Return (X, Y) of the center of cell containing provided text 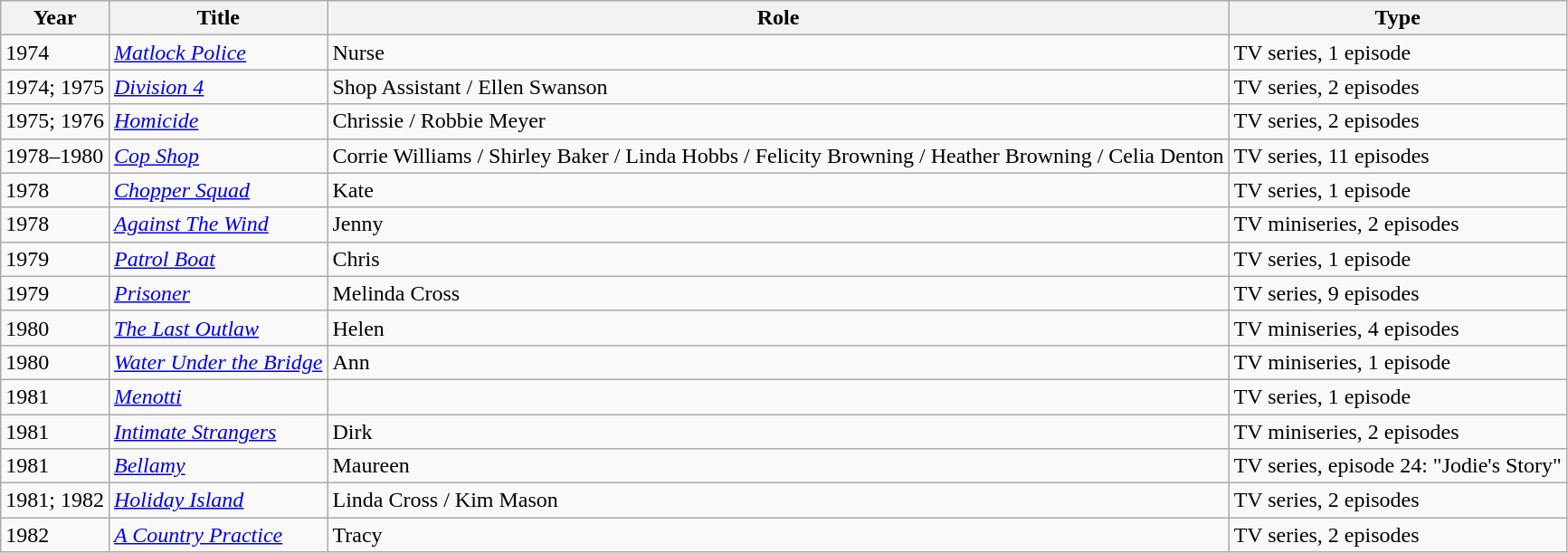
Prisoner (217, 293)
1978–1980 (55, 156)
A Country Practice (217, 535)
Menotti (217, 396)
Matlock Police (217, 52)
Water Under the Bridge (217, 362)
The Last Outlaw (217, 328)
Helen (778, 328)
Division 4 (217, 87)
TV series, episode 24: "Jodie's Story" (1397, 466)
1974 (55, 52)
Chris (778, 259)
TV series, 9 episodes (1397, 293)
1982 (55, 535)
Shop Assistant / Ellen Swanson (778, 87)
TV miniseries, 1 episode (1397, 362)
Kate (778, 190)
Jenny (778, 224)
Holiday Island (217, 501)
Title (217, 18)
TV miniseries, 4 episodes (1397, 328)
Maureen (778, 466)
1981; 1982 (55, 501)
Melinda Cross (778, 293)
1974; 1975 (55, 87)
Role (778, 18)
Chopper Squad (217, 190)
Dirk (778, 432)
Chrissie / Robbie Meyer (778, 121)
Against The Wind (217, 224)
Patrol Boat (217, 259)
1975; 1976 (55, 121)
Nurse (778, 52)
Type (1397, 18)
TV series, 11 episodes (1397, 156)
Linda Cross / Kim Mason (778, 501)
Intimate Strangers (217, 432)
Cop Shop (217, 156)
Bellamy (217, 466)
Homicide (217, 121)
Ann (778, 362)
Tracy (778, 535)
Year (55, 18)
Corrie Williams / Shirley Baker / Linda Hobbs / Felicity Browning / Heather Browning / Celia Denton (778, 156)
